Output the (X, Y) coordinate of the center of the cell containing the given text.  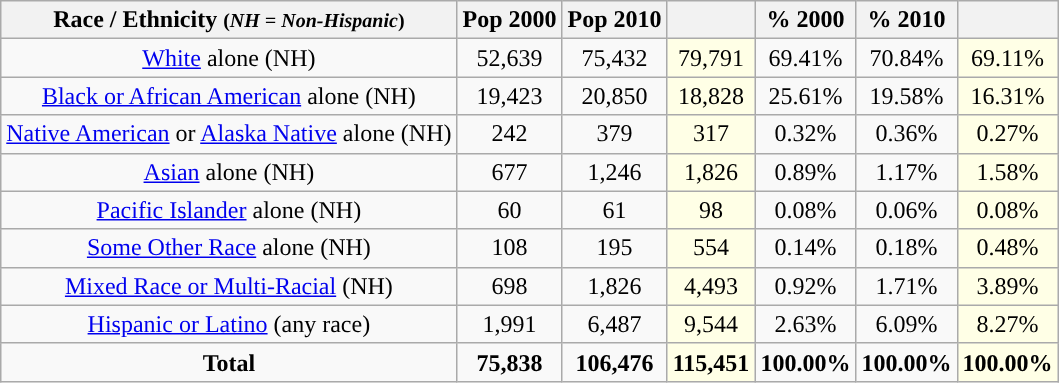
0.18% (906, 248)
108 (510, 248)
19,423 (510, 96)
70.84% (906, 58)
195 (614, 248)
0.06% (906, 210)
White alone (NH) (229, 58)
60 (510, 210)
379 (614, 134)
19.58% (906, 96)
Hispanic or Latino (any race) (229, 324)
242 (510, 134)
1,991 (510, 324)
Some Other Race alone (NH) (229, 248)
1,246 (614, 172)
0.27% (1008, 134)
0.14% (806, 248)
Pop 2000 (510, 20)
75,838 (510, 362)
Native American or Alaska Native alone (NH) (229, 134)
Mixed Race or Multi-Racial (NH) (229, 286)
Pop 2010 (614, 20)
Total (229, 362)
Asian alone (NH) (229, 172)
Race / Ethnicity (NH = Non-Hispanic) (229, 20)
4,493 (711, 286)
75,432 (614, 58)
9,544 (711, 324)
1.58% (1008, 172)
Pacific Islander alone (NH) (229, 210)
69.11% (1008, 58)
554 (711, 248)
0.89% (806, 172)
0.92% (806, 286)
6,487 (614, 324)
25.61% (806, 96)
0.36% (906, 134)
1.17% (906, 172)
69.41% (806, 58)
16.31% (1008, 96)
6.09% (906, 324)
1.71% (906, 286)
106,476 (614, 362)
115,451 (711, 362)
% 2010 (906, 20)
8.27% (1008, 324)
0.32% (806, 134)
317 (711, 134)
98 (711, 210)
20,850 (614, 96)
18,828 (711, 96)
52,639 (510, 58)
2.63% (806, 324)
0.48% (1008, 248)
79,791 (711, 58)
677 (510, 172)
Black or African American alone (NH) (229, 96)
% 2000 (806, 20)
61 (614, 210)
3.89% (1008, 286)
698 (510, 286)
